Extract the [x, y] coordinate from the center of the cell holding the provided text.  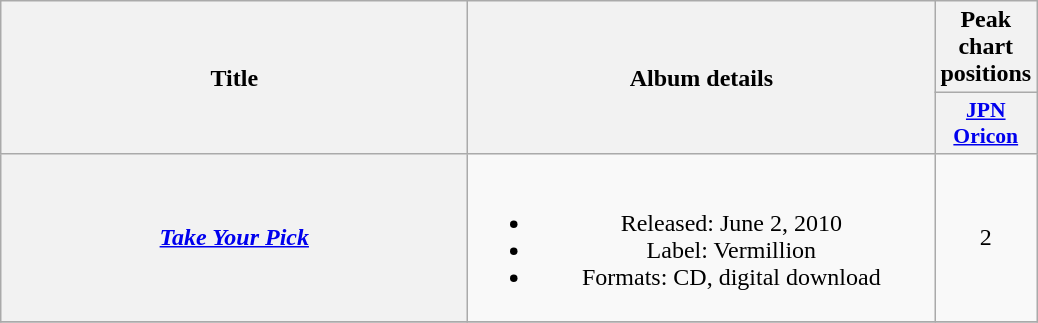
Peakchartpositions [986, 47]
Take Your Pick [234, 238]
Album details [702, 78]
2 [986, 238]
JPNOricon [986, 124]
Released: June 2, 2010Label: VermillionFormats: CD, digital download [702, 238]
Title [234, 78]
